Search for the cell housing the specified text and yield its (X, Y) center coordinate. 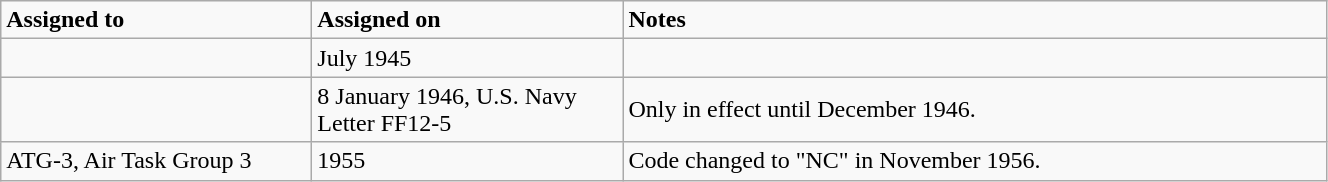
1955 (468, 161)
July 1945 (468, 58)
Assigned to (156, 20)
Code changed to "NC" in November 1956. (975, 161)
8 January 1946, U.S. Navy Letter FF12-5 (468, 110)
Only in effect until December 1946. (975, 110)
Notes (975, 20)
ATG-3, Air Task Group 3 (156, 161)
Assigned on (468, 20)
